Provide the (x, y) coordinate of the cell's center where the given text is located.  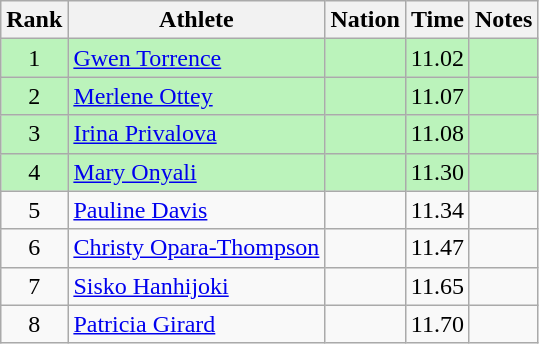
11.30 (437, 172)
Sisko Hanhijoki (196, 286)
2 (34, 96)
Mary Onyali (196, 172)
11.02 (437, 58)
Patricia Girard (196, 324)
1 (34, 58)
Irina Privalova (196, 134)
8 (34, 324)
Rank (34, 20)
11.34 (437, 210)
4 (34, 172)
11.70 (437, 324)
Gwen Torrence (196, 58)
Christy Opara-Thompson (196, 248)
Time (437, 20)
11.47 (437, 248)
Notes (503, 20)
5 (34, 210)
6 (34, 248)
Merlene Ottey (196, 96)
3 (34, 134)
11.08 (437, 134)
7 (34, 286)
11.65 (437, 286)
Pauline Davis (196, 210)
11.07 (437, 96)
Athlete (196, 20)
Nation (365, 20)
